Capture the cell that displays the provided text and extract its (x, y) central coordinate. 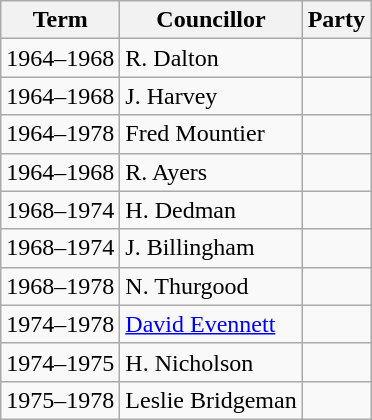
R. Ayers (211, 172)
1974–1975 (60, 362)
1968–1978 (60, 286)
Term (60, 20)
1975–1978 (60, 400)
N. Thurgood (211, 286)
Party (336, 20)
H. Nicholson (211, 362)
Leslie Bridgeman (211, 400)
H. Dedman (211, 210)
Fred Mountier (211, 134)
Councillor (211, 20)
1964–1978 (60, 134)
J. Billingham (211, 248)
J. Harvey (211, 96)
1974–1978 (60, 324)
David Evennett (211, 324)
R. Dalton (211, 58)
